Pinpoint the cell where the given text exists, returning its (X, Y) midpoint coordinate. 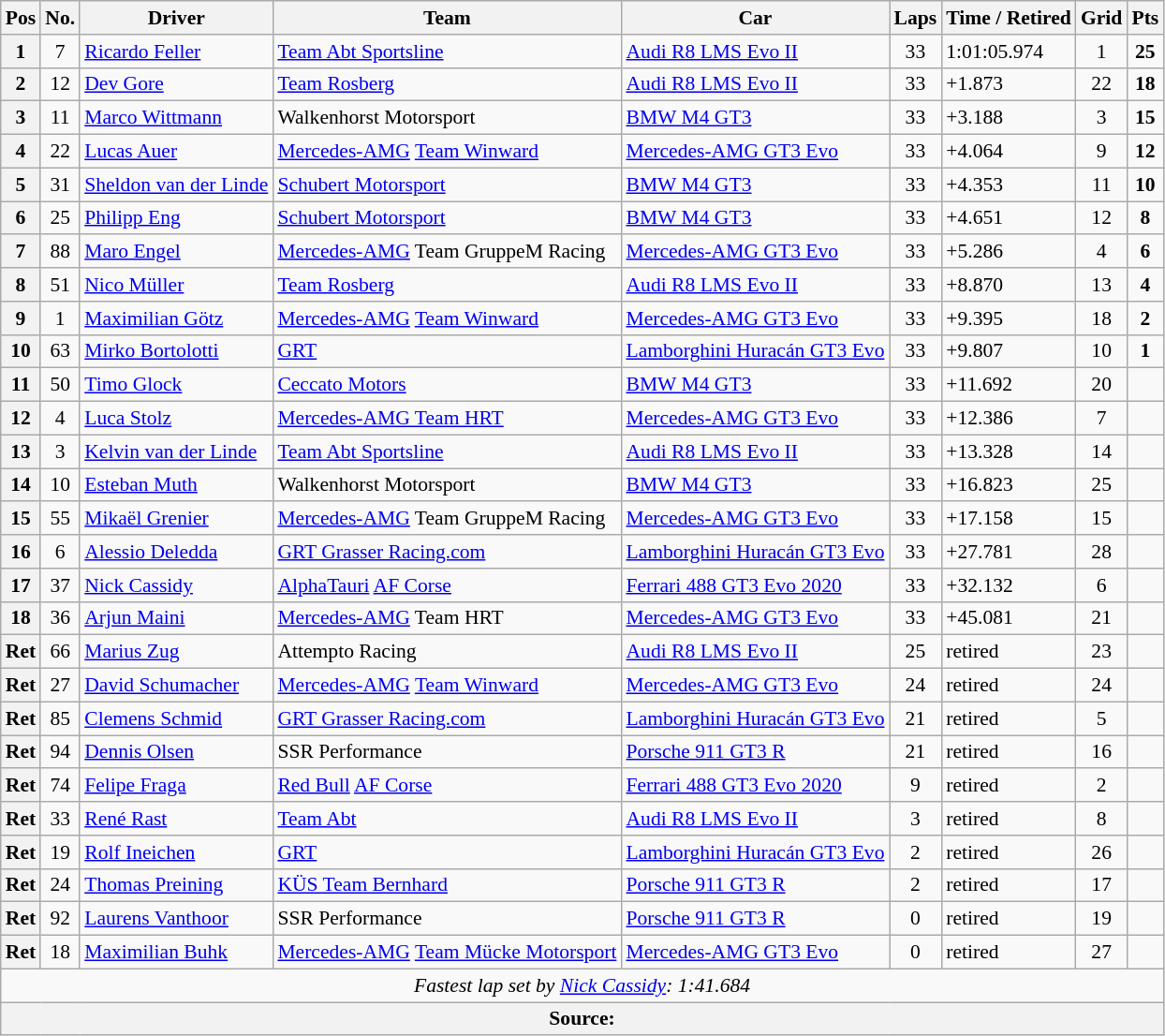
Thomas Preining (176, 885)
Team Abt (447, 819)
31 (60, 185)
Timo Glock (176, 385)
94 (60, 752)
50 (60, 385)
Alessio Deledda (176, 552)
Pts (1144, 18)
+17.158 (1009, 519)
23 (1101, 652)
1:01:05.974 (1009, 52)
+1.873 (1009, 84)
+16.823 (1009, 485)
+27.781 (1009, 552)
66 (60, 652)
Clemens Schmid (176, 718)
20 (1101, 385)
+11.692 (1009, 385)
+5.286 (1009, 252)
Arjun Maini (176, 618)
63 (60, 351)
51 (60, 285)
Pos (21, 18)
Nick Cassidy (176, 585)
92 (60, 919)
85 (60, 718)
Dennis Olsen (176, 752)
Ceccato Motors (447, 385)
Sheldon van der Linde (176, 185)
+9.807 (1009, 351)
Luca Stolz (176, 419)
AlphaTauri AF Corse (447, 585)
37 (60, 585)
+13.328 (1009, 451)
+8.870 (1009, 285)
Rolf Ineichen (176, 852)
+32.132 (1009, 585)
Time / Retired (1009, 18)
55 (60, 519)
Nico Müller (176, 285)
Maximilian Götz (176, 318)
Maximilian Buhk (176, 953)
88 (60, 252)
Laps (916, 18)
+4.651 (1009, 218)
+4.064 (1009, 152)
+4.353 (1009, 185)
KÜS Team Bernhard (447, 885)
Mercedes-AMG Team Mücke Motorsport (447, 953)
René Rast (176, 819)
David Schumacher (176, 686)
Esteban Muth (176, 485)
Dev Gore (176, 84)
Driver (176, 18)
Marius Zug (176, 652)
Marco Wittmann (176, 118)
28 (1101, 552)
Car (755, 18)
26 (1101, 852)
Attempto Racing (447, 652)
Source: (582, 1019)
Fastest lap set by Nick Cassidy: 1:41.684 (582, 985)
Team (447, 18)
Lucas Auer (176, 152)
Felipe Fraga (176, 786)
Red Bull AF Corse (447, 786)
Grid (1101, 18)
Laurens Vanthoor (176, 919)
Maro Engel (176, 252)
Ricardo Feller (176, 52)
74 (60, 786)
+45.081 (1009, 618)
+3.188 (1009, 118)
36 (60, 618)
Philipp Eng (176, 218)
Kelvin van der Linde (176, 451)
Mikaël Grenier (176, 519)
No. (60, 18)
+12.386 (1009, 419)
Mirko Bortolotti (176, 351)
+9.395 (1009, 318)
